Locate the cell with the specified text and output its [X, Y] center coordinate. 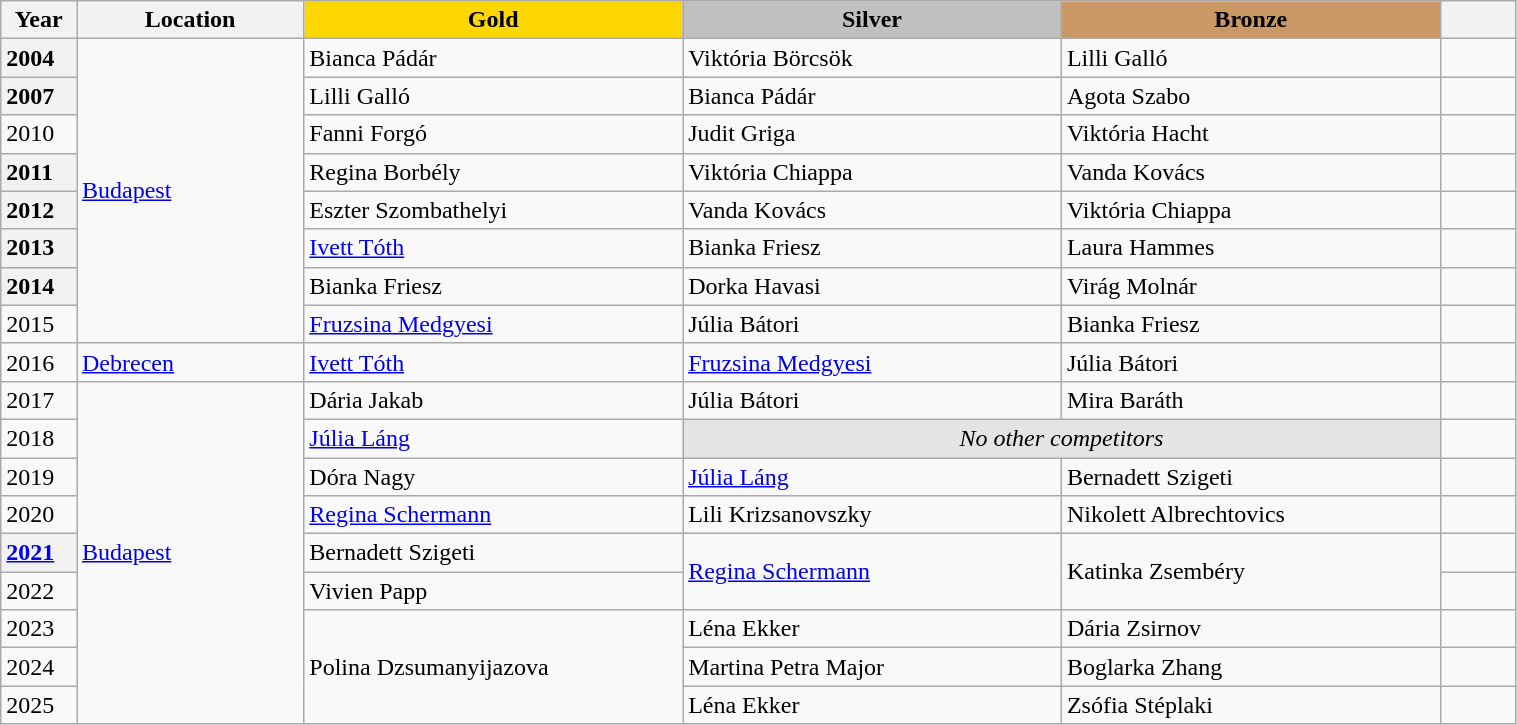
Katinka Zsembéry [1250, 572]
2022 [39, 591]
Laura Hammes [1250, 248]
Eszter Szombathelyi [494, 210]
2021 [39, 553]
2010 [39, 134]
Silver [872, 20]
Martina Petra Major [872, 667]
Boglarka Zhang [1250, 667]
2016 [39, 362]
Year [39, 20]
2013 [39, 248]
Bronze [1250, 20]
Fanni Forgó [494, 134]
Judit Griga [872, 134]
Gold [494, 20]
2011 [39, 172]
2014 [39, 286]
Polina Dzsumanyijazova [494, 667]
2012 [39, 210]
2020 [39, 515]
Location [190, 20]
Mira Baráth [1250, 400]
Viktória Börcsök [872, 58]
Zsófia Stéplaki [1250, 705]
Lili Krizsanovszky [872, 515]
2004 [39, 58]
2007 [39, 96]
2018 [39, 438]
Debrecen [190, 362]
Regina Borbély [494, 172]
No other competitors [1062, 438]
Dóra Nagy [494, 477]
2023 [39, 629]
Nikolett Albrechtovics [1250, 515]
Viktória Hacht [1250, 134]
2015 [39, 324]
Dorka Havasi [872, 286]
2024 [39, 667]
2019 [39, 477]
2017 [39, 400]
Dária Zsirnov [1250, 629]
Agota Szabo [1250, 96]
Dária Jakab [494, 400]
Vivien Papp [494, 591]
Virág Molnár [1250, 286]
2025 [39, 705]
